Return the (X, Y) coordinate for the center point of the cell that contains the specified text.  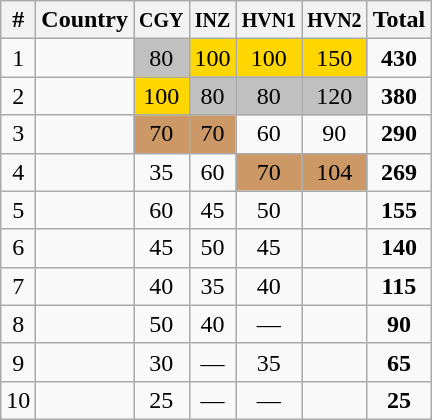
7 (18, 286)
430 (399, 58)
8 (18, 324)
6 (18, 248)
2 (18, 96)
65 (399, 362)
4 (18, 172)
5 (18, 210)
3 (18, 134)
155 (399, 210)
CGY (162, 20)
30 (162, 362)
104 (335, 172)
380 (399, 96)
120 (335, 96)
140 (399, 248)
150 (335, 58)
HVN1 (269, 20)
9 (18, 362)
# (18, 20)
INZ (212, 20)
10 (18, 400)
Country (85, 20)
115 (399, 286)
290 (399, 134)
269 (399, 172)
HVN2 (335, 20)
1 (18, 58)
Total (399, 20)
